Search for the cell housing the specified text and yield its [X, Y] center coordinate. 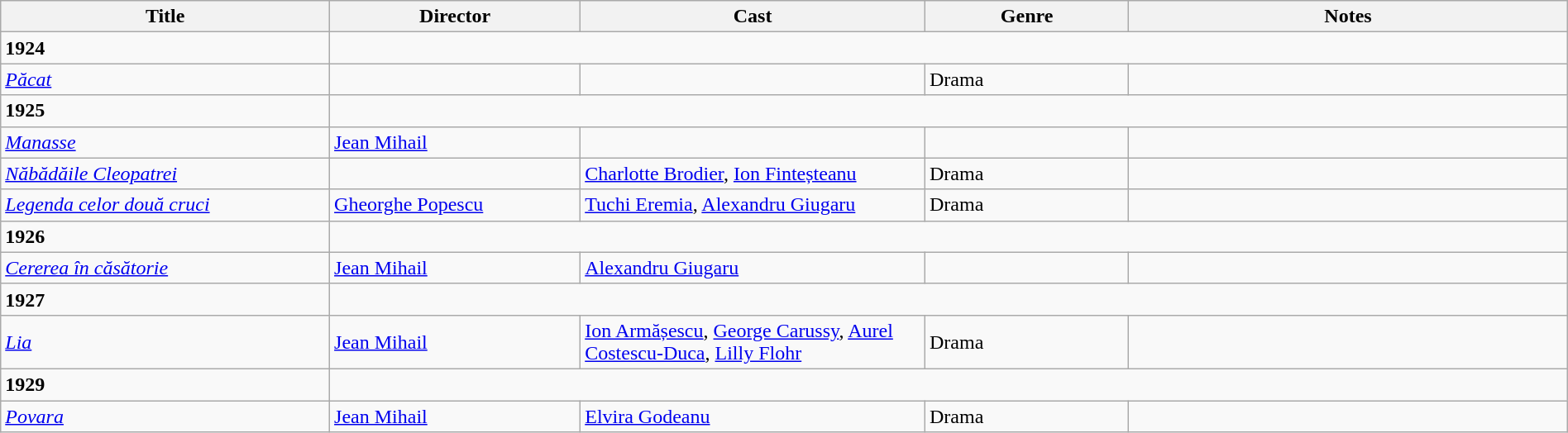
1926 [165, 236]
Manasse [165, 142]
Genre [1026, 17]
1927 [165, 299]
Cast [753, 17]
Elvira Godeanu [753, 416]
1925 [165, 111]
Notes [1348, 17]
Ion Armășescu, George Carussy, Aurel Costescu-Duca, Lilly Flohr [753, 342]
Povara [165, 416]
Title [165, 17]
Charlotte Brodier, Ion Finteșteanu [753, 174]
Alexandru Giugaru [753, 268]
Cererea în căsătorie [165, 268]
1929 [165, 384]
Năbădăile Cleopatrei [165, 174]
1924 [165, 48]
Păcat [165, 79]
Lia [165, 342]
Director [455, 17]
Tuchi Eremia, Alexandru Giugaru [753, 205]
Legenda celor două cruci [165, 205]
Gheorghe Popescu [455, 205]
